Output the [X, Y] coordinate of the center of the cell containing the given text.  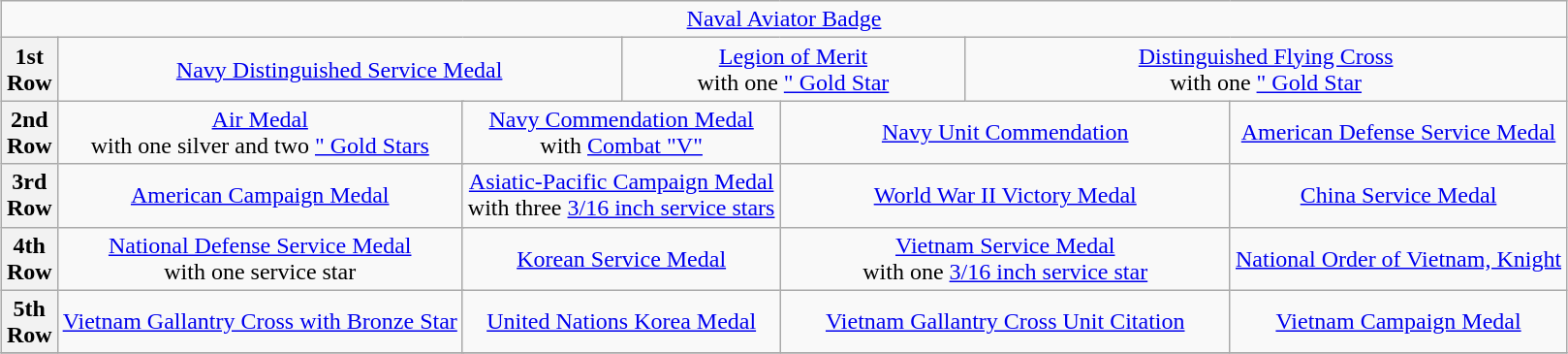
Korean Service Medal [621, 258]
Navy Commendation Medal with Combat "V" [621, 132]
Vietnam Gallantry Cross Unit Citation [1006, 322]
Vietnam Gallantry Cross with Bronze Star [260, 322]
National Defense Service Medal with one service star [260, 258]
1stRow [29, 70]
World War II Victory Medal [1006, 196]
Naval Aviator Badge [783, 19]
Navy Unit Commendation [1006, 132]
American Defense Service Medal [1397, 132]
Asiatic-Pacific Campaign Medal with three 3/16 inch service stars [621, 196]
American Campaign Medal [260, 196]
3rdRow [29, 196]
Vietnam Service Medal with one 3/16 inch service star [1006, 258]
Air Medal with one silver and two " Gold Stars [260, 132]
Vietnam Campaign Medal [1397, 322]
2ndRow [29, 132]
National Order of Vietnam, Knight [1397, 258]
5thRow [29, 322]
Distinguished Flying Crosswith one " Gold Star [1266, 70]
United Nations Korea Medal [621, 322]
4thRow [29, 258]
Navy Distinguished Service Medal [339, 70]
Legion of Merit with one " Gold Star [793, 70]
China Service Medal [1397, 196]
